Find where the given text appears and provide that cell's center as [x, y] coordinate. 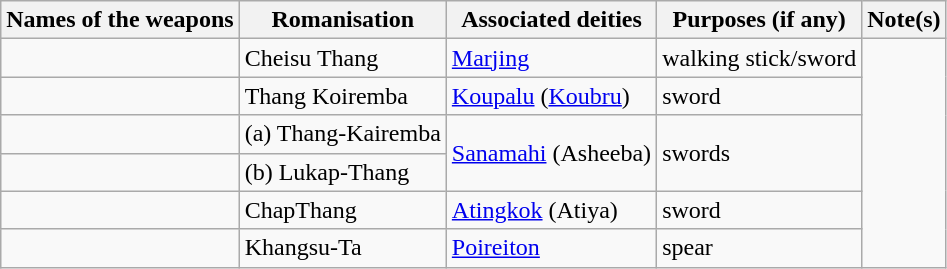
swords [760, 153]
ChapThang [342, 210]
Marjing [551, 58]
Sanamahi (Asheeba) [551, 153]
Cheisu Thang [342, 58]
Poireiton [551, 248]
Associated deities [551, 20]
Koupalu (Koubru) [551, 96]
Khangsu-Ta [342, 248]
spear [760, 248]
Atingkok (Atiya) [551, 210]
Note(s) [904, 20]
walking stick/sword [760, 58]
Purposes (if any) [760, 20]
Romanisation [342, 20]
Thang Koiremba [342, 96]
(b) Lukap-Thang [342, 172]
(a) Thang-Kairemba [342, 134]
Names of the weapons [120, 20]
